Return the (x, y) coordinate for the center point of the cell that contains the specified text.  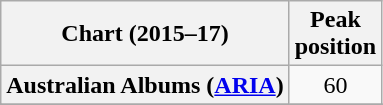
60 (335, 85)
Peak position (335, 34)
Australian Albums (ARIA) (145, 85)
Chart (2015–17) (145, 34)
